Return the [X, Y] coordinate for the center point of the cell that contains the specified text.  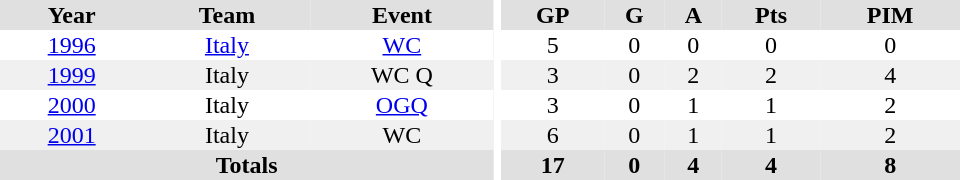
17 [553, 165]
Pts [771, 15]
OGQ [402, 105]
1996 [72, 45]
GP [553, 15]
G [634, 15]
WC Q [402, 75]
Event [402, 15]
Year [72, 15]
6 [553, 135]
5 [553, 45]
8 [890, 165]
PIM [890, 15]
A [694, 15]
2001 [72, 135]
2000 [72, 105]
Totals [246, 165]
Team [226, 15]
1999 [72, 75]
